Pinpoint the cell where the given text exists, returning its (X, Y) midpoint coordinate. 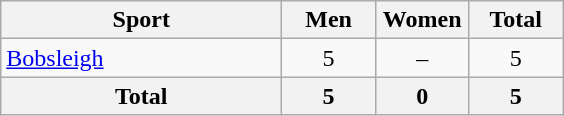
Sport (142, 20)
– (422, 58)
Women (422, 20)
Men (329, 20)
0 (422, 96)
Bobsleigh (142, 58)
